Pinpoint the cell where the given text exists, returning its (x, y) midpoint coordinate. 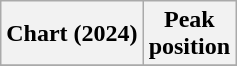
Peakposition (189, 34)
Chart (2024) (72, 34)
